For the text-containing cell, return its midpoint in [X, Y] coordinate format. 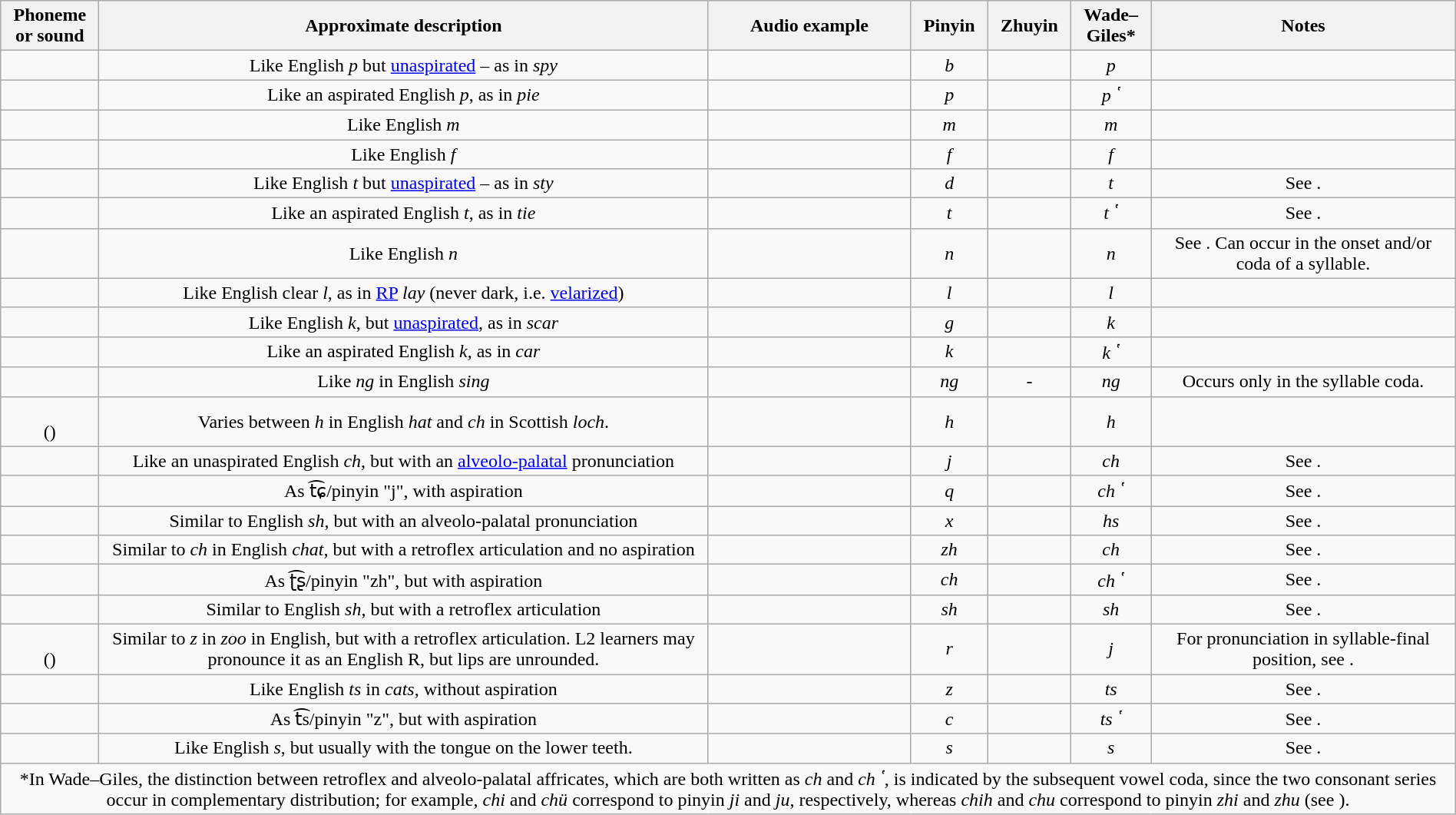
Similar to English sh, but with a retroflex articulation [404, 609]
As t͡ɕ/pinyin "j", with aspiration [404, 491]
t῾ [1111, 214]
ts [1111, 689]
Occurs only in the syllable coda. [1303, 382]
See . Can occur in the onset and/or coda of a syllable. [1303, 253]
As ʈ͡ʂ/pinyin "zh", but with aspiration [404, 580]
Like an unaspirated English ch, but with an alveolo-palatal pronunciation [404, 461]
Like an aspirated English k, as in car [404, 352]
Similar to z in zoo in English, but with a retroflex articulation. L2 learners may pronounce it as an English R, but lips are unrounded. [404, 648]
Zhuyin [1029, 26]
Varies between h in English hat and ch in Scottish loch. [404, 421]
Like English f [404, 154]
zh [949, 550]
Like English clear l, as in RP lay (never dark, i.e. velarized) [404, 293]
x [949, 521]
Like English k, but unaspirated, as in scar [404, 322]
hs [1111, 521]
q [949, 491]
Pinyin [949, 26]
r [949, 648]
Like an aspirated English p, as in pie [404, 95]
ts῾ [1111, 719]
Like ng in English sing [404, 382]
Like English ts in cats, without aspiration [404, 689]
c [949, 719]
Like English s, but usually with the tongue on the lower teeth. [404, 748]
Like English p but unaspirated – as in spy [404, 65]
- [1029, 382]
As t͡s/pinyin "z", but with aspiration [404, 719]
Similar to ch in English chat, but with a retroflex articulation and no aspiration [404, 550]
Notes [1303, 26]
d [949, 184]
z [949, 689]
Like an aspirated English t, as in tie [404, 214]
For pronunciation in syllable-final position, see . [1303, 648]
k῾ [1111, 352]
Like English t but unaspirated – as in sty [404, 184]
Like English m [404, 124]
p῾ [1111, 95]
Audio example [809, 26]
Wade–Giles* [1111, 26]
b [949, 65]
Approximate description [404, 26]
Like English n [404, 253]
g [949, 322]
Similar to English sh, but with an alveolo-palatal pronunciation [404, 521]
Phoneme or sound [50, 26]
